Return [X, Y] of the center of cell containing provided text 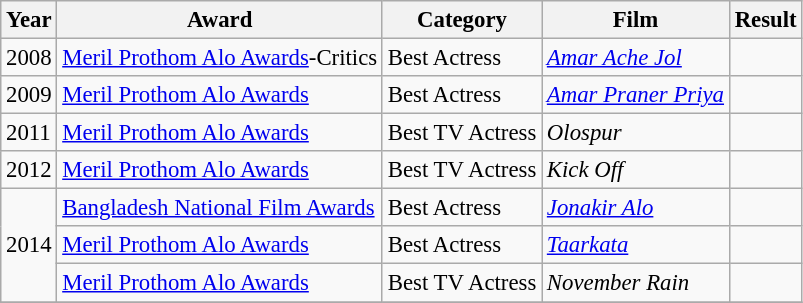
Film [636, 20]
2012 [29, 170]
Year [29, 20]
Meril Prothom Alo Awards-Critics [220, 58]
Kick Off [636, 170]
Olospur [636, 133]
Award [220, 20]
2008 [29, 58]
Result [766, 20]
2014 [29, 246]
2009 [29, 95]
Taarkata [636, 245]
November Rain [636, 283]
Bangladesh National Film Awards [220, 208]
Amar Praner Priya [636, 95]
2011 [29, 133]
Amar Ache Jol [636, 58]
Category [462, 20]
Jonakir Alo [636, 208]
